Determine the (X, Y) coordinate at the center of the cell enclosing the given text.  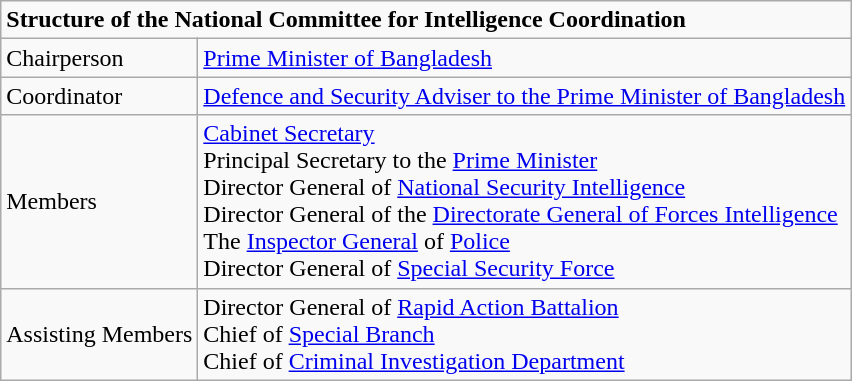
Coordinator (100, 96)
Defence and Security Adviser to the Prime Minister of Bangladesh (524, 96)
Members (100, 202)
Chairperson (100, 58)
Structure of the National Committee for Intelligence Coordination (426, 20)
Director General of Rapid Action BattalionChief of Special BranchChief of Criminal Investigation Department (524, 334)
Prime Minister of Bangladesh (524, 58)
Assisting Members (100, 334)
